Provide the (x, y) coordinate of the cell's center where the given text is located.  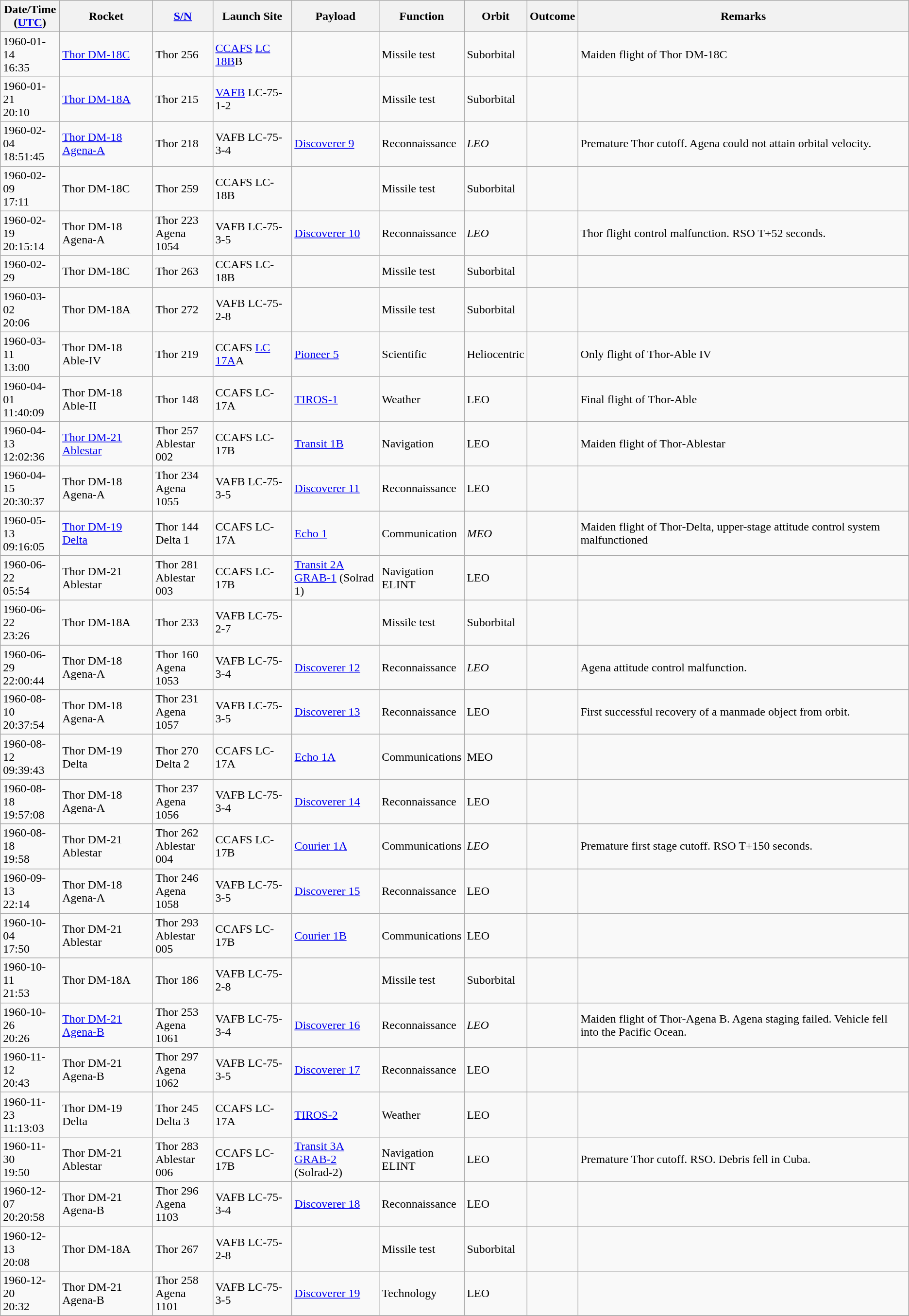
Thor 237Agena 1056 (183, 802)
Thor 231Agena 1057 (183, 712)
Heliocentric (496, 354)
Thor 270Delta 2 (183, 757)
Discoverer 18 (336, 1204)
Agena attitude control malfunction. (743, 667)
Remarks (743, 17)
Only flight of Thor-Able IV (743, 354)
Discoverer 17 (336, 1070)
VAFB LC-75-2-7 (252, 623)
Thor 262Ablestar 004 (183, 846)
1960-11-3019:50 (30, 1159)
Premature Thor cutoff. RSO. Debris fell in Cuba. (743, 1159)
Thor 215 (183, 99)
1960-03-1113:00 (30, 354)
Thor 233 (183, 623)
1960-09-1322:14 (30, 891)
First successful recovery of a manmade object from orbit. (743, 712)
1960-04-0111:40:09 (30, 399)
1960-04-1520:30:37 (30, 488)
Thor 296Agena 1103 (183, 1204)
1960-02-0418:51:45 (30, 144)
Payload (336, 17)
Thor 267 (183, 1248)
Thor 297Agena 1062 (183, 1070)
1960-06-2922:00:44 (30, 667)
Thor DM-18 Able-IV (106, 354)
Courier 1A (336, 846)
Communication (421, 533)
CCAFS LC 18BB (252, 54)
Rocket (106, 17)
1960-08-1819:57:08 (30, 802)
1960-12-2020:32 (30, 1294)
Thor 144Delta 1 (183, 533)
Thor 234Agena 1055 (183, 488)
1960-06-2223:26 (30, 623)
Discoverer 15 (336, 891)
Transit 3AGRAB-2 (Solrad-2) (336, 1159)
Transit 2AGRAB-1 (Solrad 1) (336, 578)
Thor 293Ablestar 005 (183, 936)
Final flight of Thor-Able (743, 399)
TIROS-1 (336, 399)
Thor 245Delta 3 (183, 1114)
Thor 246Agena 1058 (183, 891)
Thor 259 (183, 188)
Discoverer 9 (336, 144)
1960-12-1320:08 (30, 1248)
1960-11-2311:13:03 (30, 1114)
1960-02-1920:15:14 (30, 233)
Thor 272 (183, 309)
Orbit (496, 17)
Echo 1A (336, 757)
Discoverer 14 (336, 802)
1960-01-1416:35 (30, 54)
Thor 160Agena 1053 (183, 667)
Discoverer 13 (336, 712)
Discoverer 10 (336, 233)
Scientific (421, 354)
1960-05-1309:16:05 (30, 533)
Thor 257Ablestar 002 (183, 444)
Courier 1B (336, 936)
Thor DM-18 Able-II (106, 399)
Outcome (553, 17)
Maiden flight of Thor-Agena B. Agena staging failed. Vehicle fell into the Pacific Ocean. (743, 1025)
Maiden flight of Thor-Delta, upper-stage attitude control system malfunctioned (743, 533)
1960-08-1020:37:54 (30, 712)
Premature Thor cutoff. Agena could not attain orbital velocity. (743, 144)
1960-10-1121:53 (30, 980)
Maiden flight of Thor-Ablestar (743, 444)
Maiden flight of Thor DM-18C (743, 54)
Thor 256 (183, 54)
1960-12-0720:20:58 (30, 1204)
Thor 223Agena 1054 (183, 233)
Function (421, 17)
Thor flight control malfunction. RSO T+52 seconds. (743, 233)
Technology (421, 1294)
Navigation (421, 444)
Discoverer 16 (336, 1025)
CCAFS LC 17AA (252, 354)
1960-04-1312:02:36 (30, 444)
1960-10-0417:50 (30, 936)
Thor 218 (183, 144)
Thor 258Agena 1101 (183, 1294)
1960-11-1220:43 (30, 1070)
Date/Time(UTC) (30, 17)
Echo 1 (336, 533)
Thor 263 (183, 271)
Thor 186 (183, 980)
1960-06-2205:54 (30, 578)
Thor 219 (183, 354)
Premature first stage cutoff. RSO T+150 seconds. (743, 846)
Thor 148 (183, 399)
VAFB LC-75-1-2 (252, 99)
Thor 283Ablestar 006 (183, 1159)
TIROS-2 (336, 1114)
S/N (183, 17)
Thor 253Agena 1061 (183, 1025)
1960-02-0917:11 (30, 188)
Discoverer 12 (336, 667)
Pioneer 5 (336, 354)
1960-01-2120:10 (30, 99)
Discoverer 11 (336, 488)
1960-08-1819:58 (30, 846)
Launch Site (252, 17)
Thor 281Ablestar 003 (183, 578)
1960-10-2620:26 (30, 1025)
1960-08-1209:39:43 (30, 757)
1960-03-0220:06 (30, 309)
1960-02-29 (30, 271)
Discoverer 19 (336, 1294)
Transit 1B (336, 444)
